For the text-containing cell, return its midpoint in [X, Y] coordinate format. 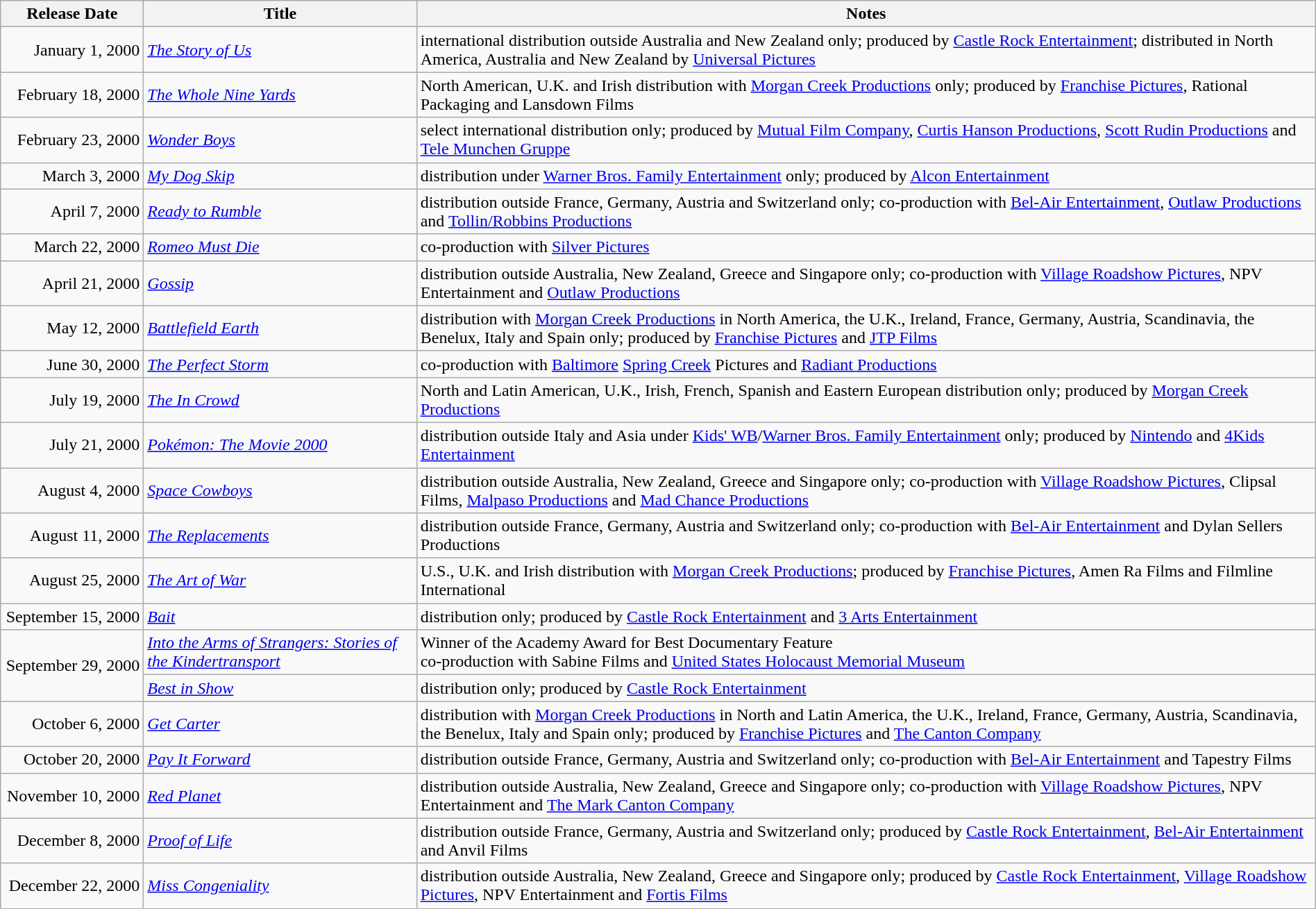
U.S., U.K. and Irish distribution with Morgan Creek Productions; produced by Franchise Pictures, Amen Ra Films and Filmline International [866, 581]
December 22, 2000 [72, 886]
July 21, 2000 [72, 444]
September 15, 2000 [72, 617]
Pay It Forward [280, 760]
October 6, 2000 [72, 724]
October 20, 2000 [72, 760]
Pokémon: The Movie 2000 [280, 444]
Proof of Life [280, 840]
January 1, 2000 [72, 50]
February 18, 2000 [72, 94]
Get Carter [280, 724]
Gossip [280, 283]
The Story of Us [280, 50]
December 8, 2000 [72, 840]
May 12, 2000 [72, 328]
Romeo Must Die [280, 247]
August 4, 2000 [72, 490]
Best in Show [280, 688]
distribution under Warner Bros. Family Entertainment only; produced by Alcon Entertainment [866, 176]
Space Cowboys [280, 490]
North and Latin American, U.K., Irish, French, Spanish and Eastern European distribution only; produced by Morgan Creek Productions [866, 400]
co-production with Baltimore Spring Creek Pictures and Radiant Productions [866, 364]
February 23, 2000 [72, 140]
Title [280, 14]
April 21, 2000 [72, 283]
distribution only; produced by Castle Rock Entertainment [866, 688]
The Whole Nine Yards [280, 94]
Miss Congeniality [280, 886]
July 19, 2000 [72, 400]
select international distribution only; produced by Mutual Film Company, Curtis Hanson Productions, Scott Rudin Productions and Tele Munchen Gruppe [866, 140]
Wonder Boys [280, 140]
Release Date [72, 14]
distribution only; produced by Castle Rock Entertainment and 3 Arts Entertainment [866, 617]
My Dog Skip [280, 176]
Ready to Rumble [280, 211]
The Art of War [280, 581]
June 30, 2000 [72, 364]
Notes [866, 14]
Battlefield Earth [280, 328]
The In Crowd [280, 400]
Into the Arms of Strangers: Stories of the Kindertransport [280, 653]
North American, U.K. and Irish distribution with Morgan Creek Productions only; produced by Franchise Pictures, Rational Packaging and Lansdown Films [866, 94]
Winner of the Academy Award for Best Documentary Featureco-production with Sabine Films and United States Holocaust Memorial Museum [866, 653]
September 29, 2000 [72, 665]
distribution outside France, Germany, Austria and Switzerland only; produced by Castle Rock Entertainment, Bel-Air Entertainment and Anvil Films [866, 840]
March 22, 2000 [72, 247]
co-production with Silver Pictures [866, 247]
Red Planet [280, 796]
November 10, 2000 [72, 796]
August 11, 2000 [72, 536]
August 25, 2000 [72, 581]
The Perfect Storm [280, 364]
Bait [280, 617]
March 3, 2000 [72, 176]
distribution outside Italy and Asia under Kids' WB/Warner Bros. Family Entertainment only; produced by Nintendo and 4Kids Entertainment [866, 444]
The Replacements [280, 536]
distribution outside France, Germany, Austria and Switzerland only; co-production with Bel-Air Entertainment and Dylan Sellers Productions [866, 536]
distribution outside France, Germany, Austria and Switzerland only; co-production with Bel-Air Entertainment and Tapestry Films [866, 760]
April 7, 2000 [72, 211]
